Identify which cell holds the provided text, then report its [x, y] central coordinate. 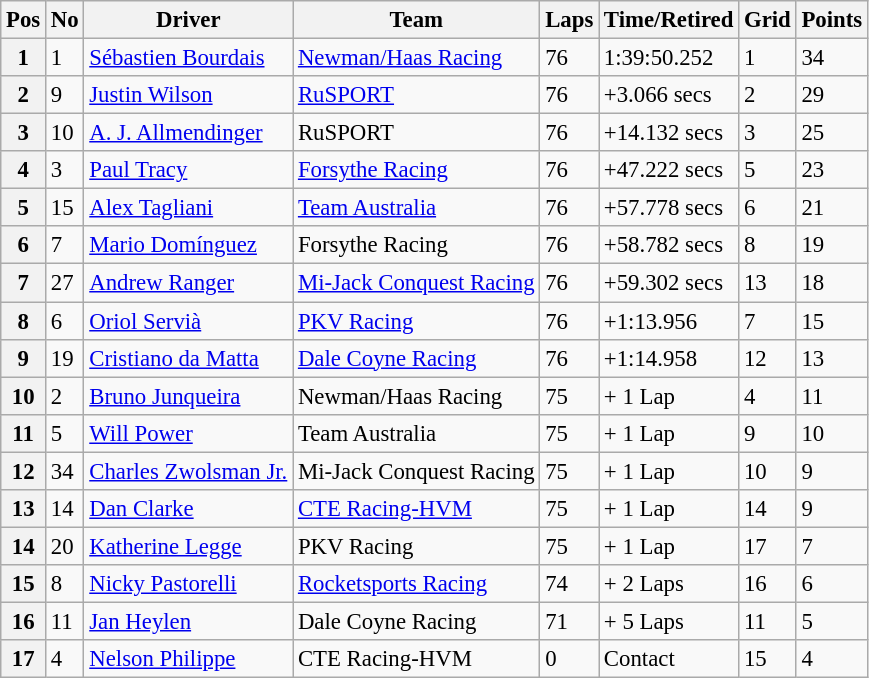
+59.302 secs [669, 283]
Paul Tracy [188, 170]
Grid [768, 20]
+58.782 secs [669, 245]
71 [570, 621]
1:39:50.252 [669, 58]
Dan Clarke [188, 509]
Nicky Pastorelli [188, 584]
Katherine Legge [188, 546]
Rocketsports Racing [416, 584]
Bruno Junqueira [188, 396]
+3.066 secs [669, 95]
Mario Domínguez [188, 245]
Jan Heylen [188, 621]
Laps [570, 20]
20 [65, 546]
27 [65, 283]
+ 2 Laps [669, 584]
Driver [188, 20]
Oriol Servià [188, 321]
Charles Zwolsman Jr. [188, 471]
+57.778 secs [669, 208]
Time/Retired [669, 20]
A. J. Allmendinger [188, 133]
+1:13.956 [669, 321]
Points [832, 20]
29 [832, 95]
0 [570, 659]
+47.222 secs [669, 170]
+14.132 secs [669, 133]
Team [416, 20]
Justin Wilson [188, 95]
No [65, 20]
25 [832, 133]
21 [832, 208]
23 [832, 170]
18 [832, 283]
Sébastien Bourdais [188, 58]
Alex Tagliani [188, 208]
Will Power [188, 433]
Contact [669, 659]
Andrew Ranger [188, 283]
Cristiano da Matta [188, 358]
+1:14.958 [669, 358]
Nelson Philippe [188, 659]
74 [570, 584]
Pos [24, 20]
+ 5 Laps [669, 621]
